Extract the [x, y] coordinate from the center of the cell holding the provided text.  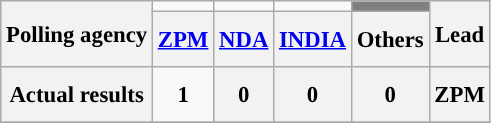
Lead [460, 34]
INDIA [313, 40]
Others [390, 40]
NDA [244, 40]
Polling agency [77, 34]
1 [182, 95]
Actual results [77, 95]
